Return the (x, y) coordinate for the center point of the cell that contains the specified text.  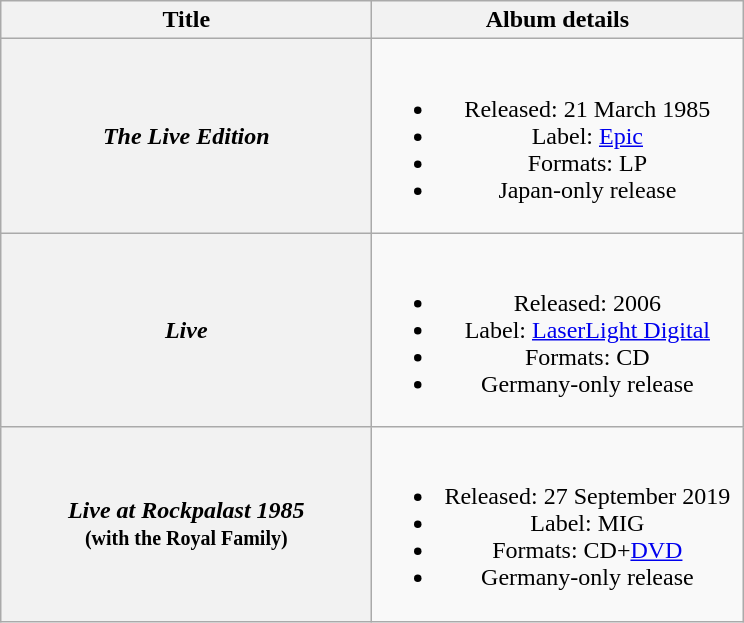
Released: 27 September 2019Label: MIGFormats: CD+DVDGermany-only release (558, 524)
Released: 2006Label: LaserLight DigitalFormats: CDGermany-only release (558, 330)
Live at Rockpalast 1985(with the Royal Family) (186, 524)
The Live Edition (186, 136)
Live (186, 330)
Title (186, 20)
Released: 21 March 1985Label: EpicFormats: LPJapan-only release (558, 136)
Album details (558, 20)
